Locate the cell with the specified text and output its [x, y] center coordinate. 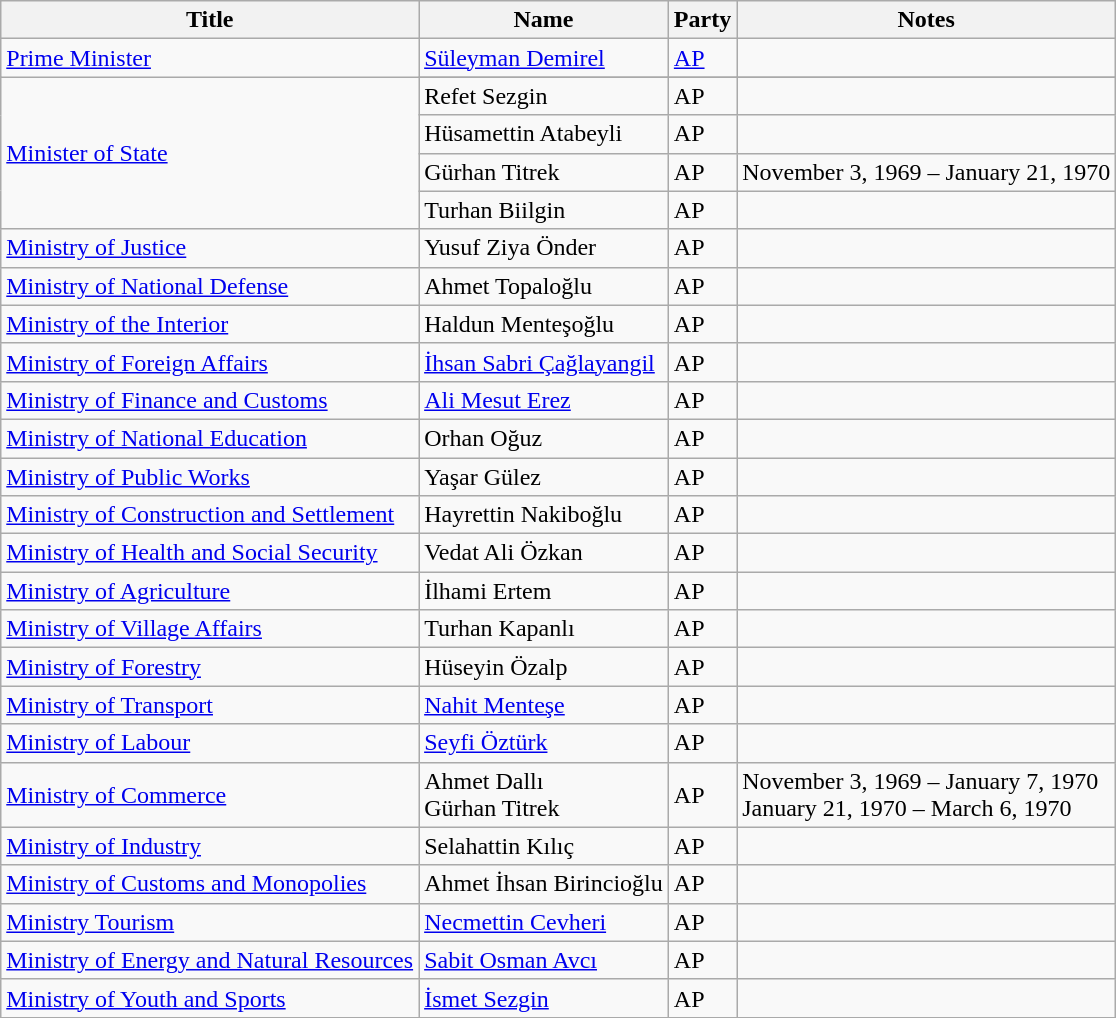
Ministry of Agriculture [210, 591]
Selahattin Kılıç [544, 846]
Refet Sezgin [544, 96]
Ministry of Justice [210, 248]
Ministry of National Education [210, 438]
Ali Mesut Erez [544, 400]
Sabit Osman Avcı [544, 960]
İhsan Sabri Çağlayangil [544, 362]
Ministry of Village Affairs [210, 629]
İsmet Sezgin [544, 998]
Nahit Menteşe [544, 705]
Ministry of Customs and Monopolies [210, 884]
Süleyman Demirel [544, 58]
Ministry of Public Works [210, 477]
Ministry of Finance and Customs [210, 400]
İlhami Ertem [544, 591]
Ministry of Construction and Settlement [210, 515]
Minister of State [210, 153]
Prime Minister [210, 58]
Ahmet Topaloğlu [544, 286]
Turhan Kapanlı [544, 629]
Notes [926, 20]
Turhan Biilgin [544, 210]
Orhan Oğuz [544, 438]
Ministry of Foreign Affairs [210, 362]
Ministry of Transport [210, 705]
Seyfi Öztürk [544, 743]
Ministry of Energy and Natural Resources [210, 960]
Ministry of Industry [210, 846]
Ministry of the Interior [210, 324]
Hüseyin Özalp [544, 667]
Name [544, 20]
Haldun Menteşoğlu [544, 324]
Ministry of Health and Social Security [210, 553]
Ministry of Commerce [210, 794]
Yusuf Ziya Önder [544, 248]
Hayrettin Nakiboğlu [544, 515]
Title [210, 20]
Ahmet İhsan Birincioğlu [544, 884]
Ministry of Forestry [210, 667]
November 3, 1969 – January 7, 1970January 21, 1970 – March 6, 1970 [926, 794]
Gürhan Titrek [544, 172]
Necmettin Cevheri [544, 922]
Ministry of National Defense [210, 286]
Vedat Ali Özkan [544, 553]
November 3, 1969 – January 21, 1970 [926, 172]
Ministry of Labour [210, 743]
Yaşar Gülez [544, 477]
Ministry Tourism [210, 922]
Party [702, 20]
Ahmet DallıGürhan Titrek [544, 794]
Ministry of Youth and Sports [210, 998]
Hüsamettin Atabeyli [544, 134]
